Capture the cell that displays the provided text and extract its (x, y) central coordinate. 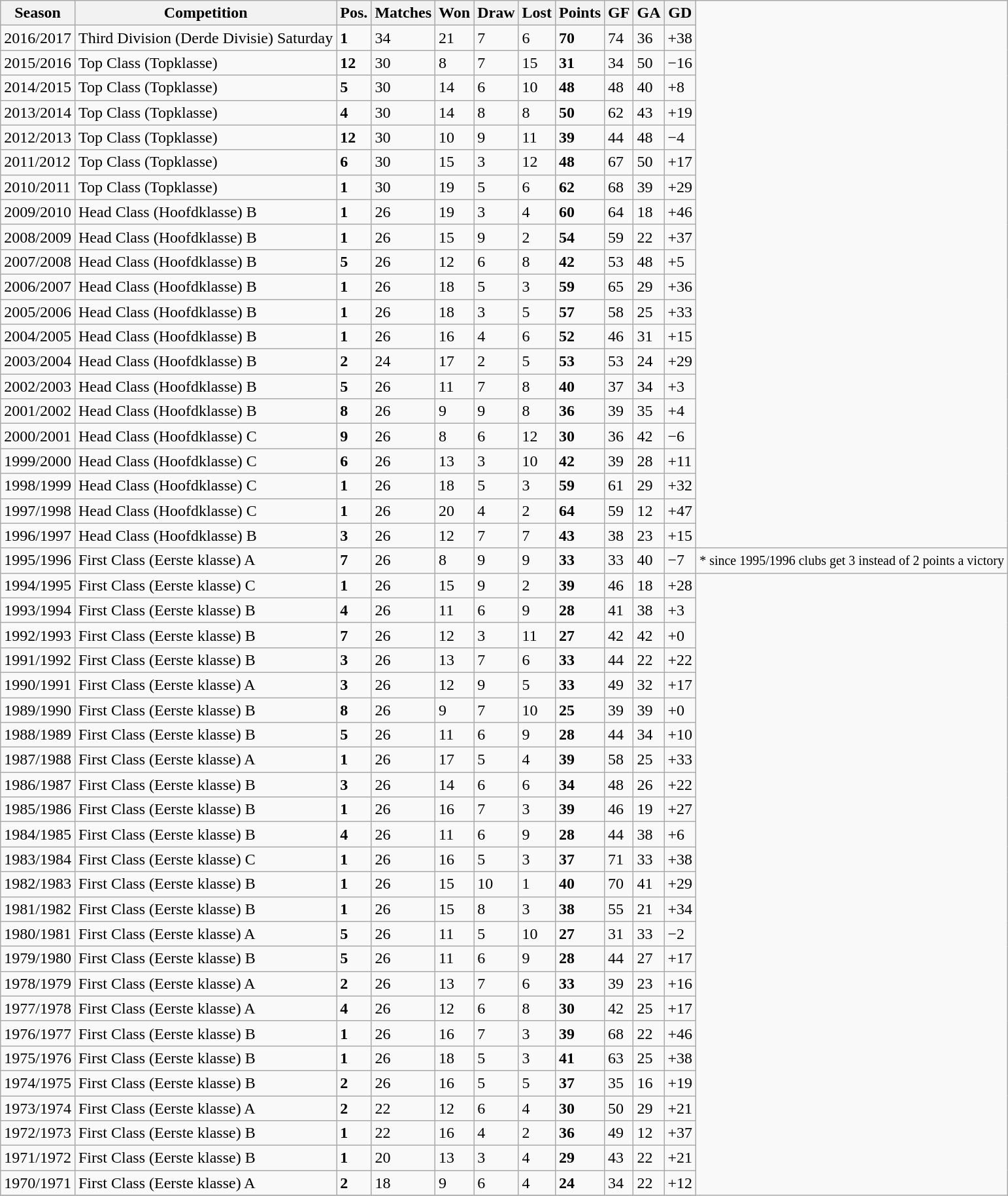
Lost (537, 13)
1977/1978 (38, 1008)
1979/1980 (38, 959)
−4 (680, 137)
+27 (680, 810)
+6 (680, 834)
GA (648, 13)
1985/1986 (38, 810)
2005/2006 (38, 312)
57 (579, 312)
1998/1999 (38, 486)
−16 (680, 63)
2007/2008 (38, 262)
1989/1990 (38, 709)
Competition (205, 13)
1996/1997 (38, 536)
+34 (680, 909)
55 (619, 909)
2008/2009 (38, 237)
+8 (680, 88)
1973/1974 (38, 1108)
−7 (680, 560)
+28 (680, 585)
1981/1982 (38, 909)
2001/2002 (38, 411)
1976/1977 (38, 1033)
2011/2012 (38, 162)
1987/1988 (38, 760)
GD (680, 13)
* since 1995/1996 clubs get 3 instead of 2 points a victory (852, 560)
1999/2000 (38, 461)
Season (38, 13)
2004/2005 (38, 337)
65 (619, 286)
1983/1984 (38, 859)
Pos. (354, 13)
1980/1981 (38, 934)
2009/2010 (38, 212)
2010/2011 (38, 187)
Third Division (Derde Divisie) Saturday (205, 38)
1991/1992 (38, 660)
+5 (680, 262)
+36 (680, 286)
60 (579, 212)
1986/1987 (38, 785)
1994/1995 (38, 585)
1984/1985 (38, 834)
1971/1972 (38, 1158)
74 (619, 38)
71 (619, 859)
Points (579, 13)
32 (648, 685)
2003/2004 (38, 362)
1995/1996 (38, 560)
52 (579, 337)
2000/2001 (38, 436)
1970/1971 (38, 1183)
63 (619, 1058)
GF (619, 13)
+10 (680, 735)
1997/1998 (38, 511)
2013/2014 (38, 112)
1978/1979 (38, 983)
67 (619, 162)
−2 (680, 934)
1993/1994 (38, 610)
+4 (680, 411)
1975/1976 (38, 1058)
1992/1993 (38, 635)
2002/2003 (38, 386)
2015/2016 (38, 63)
+47 (680, 511)
Matches (403, 13)
+32 (680, 486)
1974/1975 (38, 1083)
Won (455, 13)
2016/2017 (38, 38)
+11 (680, 461)
+16 (680, 983)
2006/2007 (38, 286)
1990/1991 (38, 685)
54 (579, 237)
1972/1973 (38, 1133)
1988/1989 (38, 735)
Draw (496, 13)
+12 (680, 1183)
2014/2015 (38, 88)
1982/1983 (38, 884)
−6 (680, 436)
61 (619, 486)
2012/2013 (38, 137)
